Pinpoint the cell where the given text exists, returning its [x, y] midpoint coordinate. 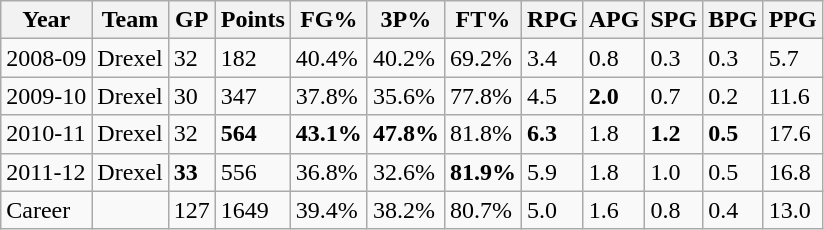
FT% [482, 20]
FG% [328, 20]
Career [46, 210]
5.7 [792, 58]
13.0 [792, 210]
17.6 [792, 134]
Points [252, 20]
0.2 [733, 96]
182 [252, 58]
35.6% [406, 96]
1.6 [614, 210]
SPG [674, 20]
347 [252, 96]
43.1% [328, 134]
PPG [792, 20]
1.2 [674, 134]
Team [130, 20]
5.0 [552, 210]
33 [192, 172]
2011-12 [46, 172]
5.9 [552, 172]
2.0 [614, 96]
77.8% [482, 96]
38.2% [406, 210]
564 [252, 134]
556 [252, 172]
37.8% [328, 96]
40.2% [406, 58]
1.0 [674, 172]
80.7% [482, 210]
69.2% [482, 58]
32.6% [406, 172]
0.7 [674, 96]
127 [192, 210]
1649 [252, 210]
2009-10 [46, 96]
47.8% [406, 134]
0.4 [733, 210]
39.4% [328, 210]
BPG [733, 20]
36.8% [328, 172]
81.9% [482, 172]
3P% [406, 20]
3.4 [552, 58]
Year [46, 20]
40.4% [328, 58]
2010-11 [46, 134]
4.5 [552, 96]
11.6 [792, 96]
81.8% [482, 134]
30 [192, 96]
2008-09 [46, 58]
APG [614, 20]
16.8 [792, 172]
6.3 [552, 134]
RPG [552, 20]
GP [192, 20]
